Find where the given text appears and provide that cell's center as [X, Y] coordinate. 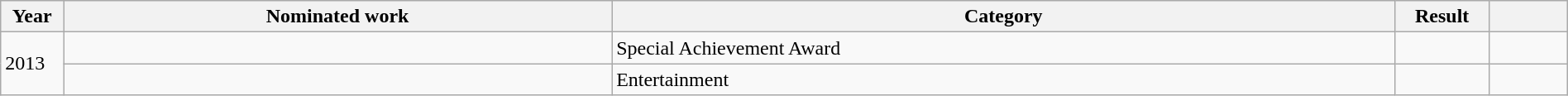
Nominated work [337, 17]
Result [1442, 17]
Special Achievement Award [1004, 48]
Category [1004, 17]
Entertainment [1004, 79]
2013 [32, 64]
Year [32, 17]
